Detect which cell encompasses the target text, then output its [x, y] center coordinate. 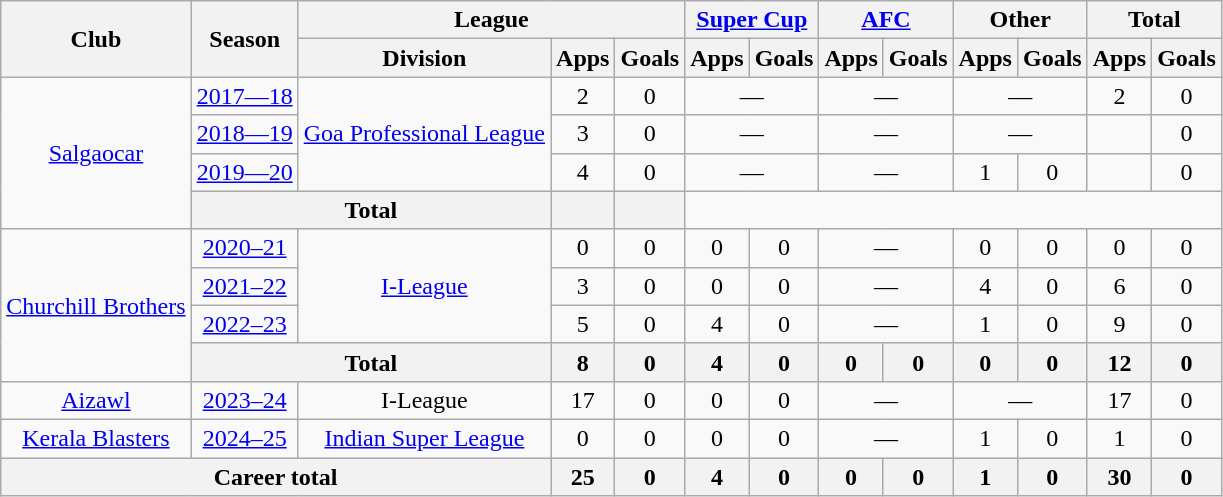
Churchill Brothers [96, 305]
9 [1119, 324]
Salgaocar [96, 153]
Kerala Blasters [96, 438]
Other [1020, 20]
12 [1119, 362]
30 [1119, 477]
5 [583, 324]
League [492, 20]
6 [1119, 286]
2024–25 [244, 438]
Club [96, 39]
2020–21 [244, 248]
AFC [886, 20]
25 [583, 477]
Super Cup [752, 20]
8 [583, 362]
Career total [276, 477]
Goa Professional League [424, 134]
2022–23 [244, 324]
2017—18 [244, 96]
Division [424, 58]
Aizawl [96, 400]
Indian Super League [424, 438]
2023–24 [244, 400]
2019—20 [244, 172]
2021–22 [244, 286]
2018—19 [244, 134]
Season [244, 39]
